From the cell containing the given text, extract its center point as [X, Y] coordinate. 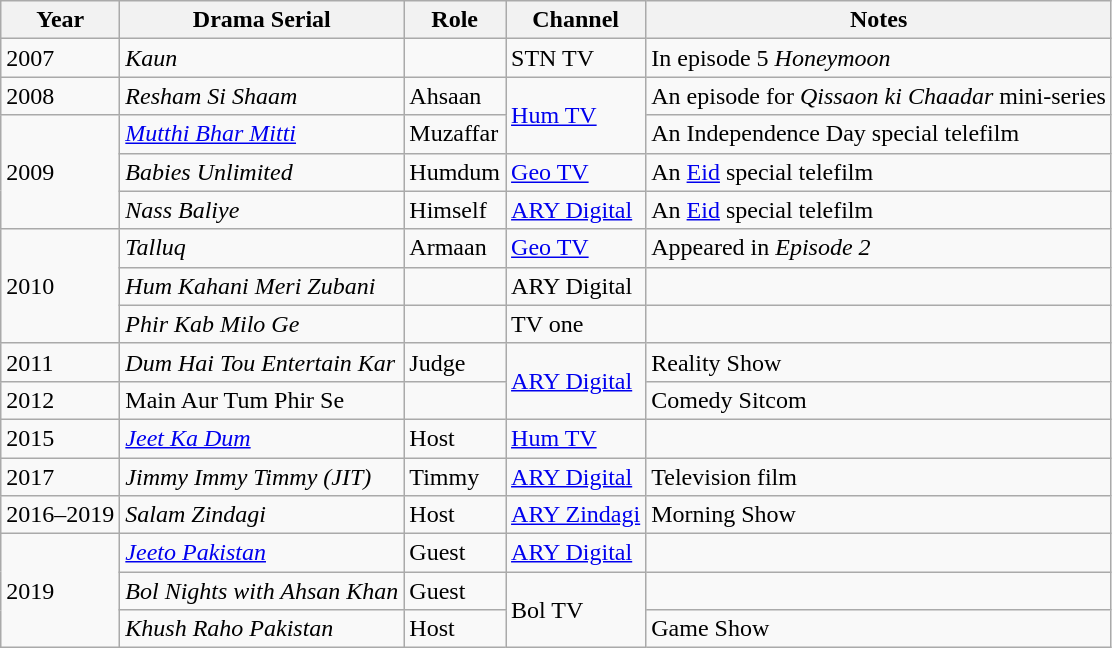
Muzaffar [455, 134]
Kaun [262, 58]
Himself [455, 210]
Jimmy Immy Timmy (JIT) [262, 477]
Humdum [455, 172]
2011 [60, 362]
ARY Zindagi [576, 515]
2008 [60, 96]
Bol TV [576, 610]
Nass Baliye [262, 210]
Talluq [262, 248]
In episode 5 Honeymoon [879, 58]
2015 [60, 438]
Hum Kahani Meri Zubani [262, 286]
Channel [576, 20]
2016–2019 [60, 515]
Jeeto Pakistan [262, 553]
Dum Hai Tou Entertain Kar [262, 362]
2017 [60, 477]
TV one [576, 324]
Reality Show [879, 362]
Resham Si Shaam [262, 96]
Role [455, 20]
Television film [879, 477]
Main Aur Tum Phir Se [262, 400]
Babies Unlimited [262, 172]
Judge [455, 362]
An Independence Day special telefilm [879, 134]
Phir Kab Milo Ge [262, 324]
Year [60, 20]
An episode for Qissaon ki Chaadar mini-series [879, 96]
Appeared in Episode 2 [879, 248]
Game Show [879, 629]
Drama Serial [262, 20]
Timmy [455, 477]
STN TV [576, 58]
2009 [60, 172]
2019 [60, 591]
2010 [60, 286]
Armaan [455, 248]
Ahsaan [455, 96]
2007 [60, 58]
Notes [879, 20]
Khush Raho Pakistan [262, 629]
2012 [60, 400]
Bol Nights with Ahsan Khan [262, 591]
Comedy Sitcom [879, 400]
Mutthi Bhar Mitti [262, 134]
Jeet Ka Dum [262, 438]
Morning Show [879, 515]
Salam Zindagi [262, 515]
